From the cell containing the given text, extract its center point as [X, Y] coordinate. 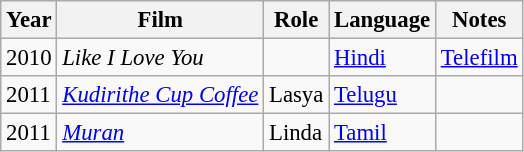
Like I Love You [160, 58]
Tamil [382, 133]
2010 [29, 58]
Lasya [296, 95]
Kudirithe Cup Coffee [160, 95]
Telefilm [478, 58]
Film [160, 20]
Telugu [382, 95]
Year [29, 20]
Linda [296, 133]
Hindi [382, 58]
Notes [478, 20]
Role [296, 20]
Muran [160, 133]
Language [382, 20]
